Return (x, y) of the center of cell containing provided text 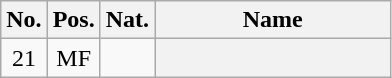
Nat. (127, 20)
21 (24, 58)
MF (74, 58)
Pos. (74, 20)
No. (24, 20)
Name (273, 20)
